Extract the [x, y] coordinate from the center of the cell holding the provided text.  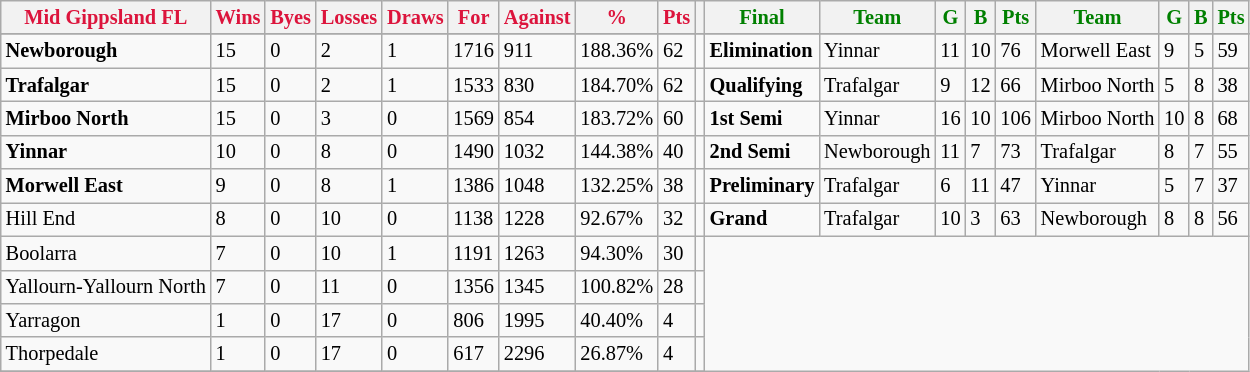
16 [950, 118]
144.38% [616, 152]
92.67% [616, 219]
76 [1015, 51]
106 [1015, 118]
30 [676, 253]
Final [762, 17]
60 [676, 118]
Qualifying [762, 85]
Wins [238, 17]
1490 [473, 152]
55 [1232, 152]
1716 [473, 51]
1356 [473, 287]
Hill End [106, 219]
1386 [473, 186]
% [616, 17]
2296 [538, 354]
1st Semi [762, 118]
12 [980, 85]
For [473, 17]
40.40% [616, 320]
830 [538, 85]
40 [676, 152]
1138 [473, 219]
806 [473, 320]
47 [1015, 186]
26.87% [616, 354]
32 [676, 219]
1533 [473, 85]
Boolarra [106, 253]
Byes [290, 17]
911 [538, 51]
132.25% [616, 186]
6 [950, 186]
56 [1232, 219]
1995 [538, 320]
854 [538, 118]
94.30% [616, 253]
1345 [538, 287]
Preliminary [762, 186]
1228 [538, 219]
1263 [538, 253]
Losses [349, 17]
Elimination [762, 51]
2nd Semi [762, 152]
100.82% [616, 287]
1191 [473, 253]
63 [1015, 219]
37 [1232, 186]
Yarragon [106, 320]
Against [538, 17]
Thorpedale [106, 354]
617 [473, 354]
183.72% [616, 118]
1569 [473, 118]
Yallourn-Yallourn North [106, 287]
1048 [538, 186]
59 [1232, 51]
184.70% [616, 85]
68 [1232, 118]
73 [1015, 152]
28 [676, 287]
188.36% [616, 51]
66 [1015, 85]
Mid Gippsland FL [106, 17]
Draws [415, 17]
1032 [538, 152]
Grand [762, 219]
